From the cell containing the given text, extract its center point as (x, y) coordinate. 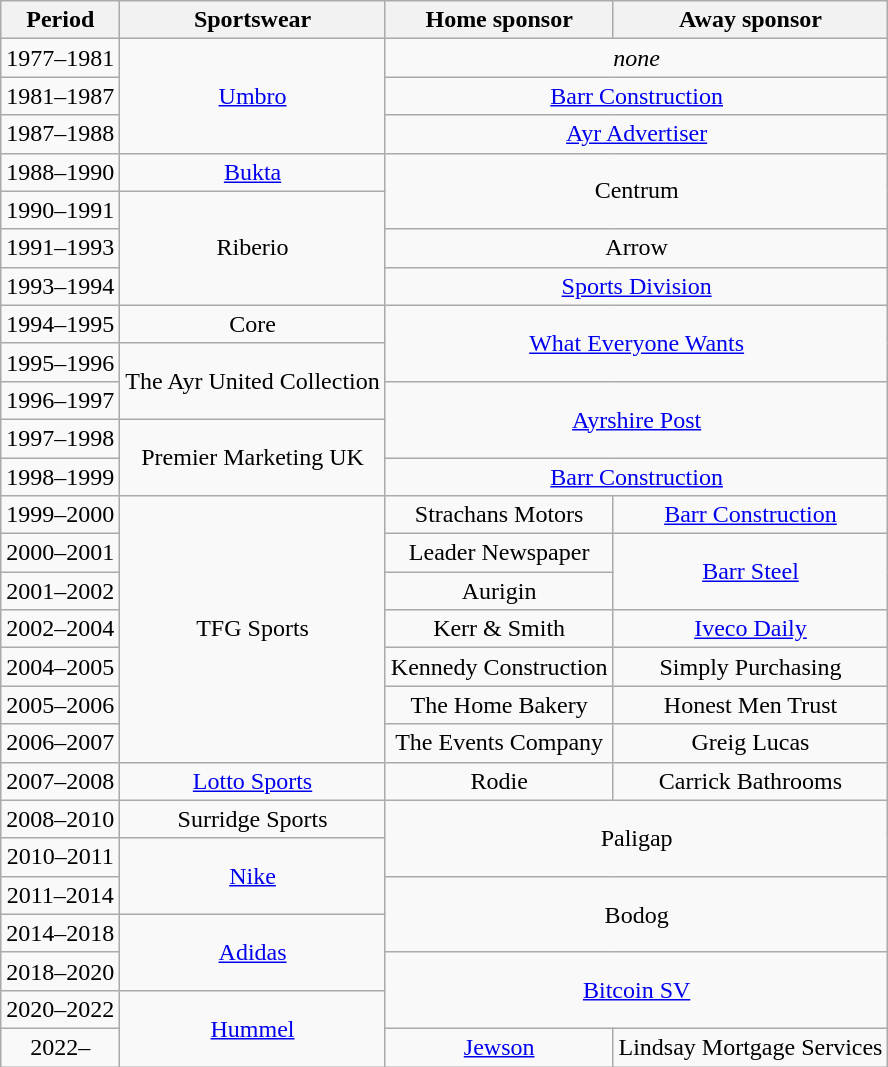
Core (252, 324)
Riberio (252, 248)
Home sponsor (499, 20)
2011–2014 (60, 895)
1995–1996 (60, 362)
Umbro (252, 96)
1991–1993 (60, 248)
1994–1995 (60, 324)
1988–1990 (60, 172)
Jewson (499, 1047)
The Ayr United Collection (252, 381)
Iveco Daily (750, 629)
Lindsay Mortgage Services (750, 1047)
The Events Company (499, 743)
2020–2022 (60, 1009)
Period (60, 20)
none (636, 58)
2007–2008 (60, 781)
The Home Bakery (499, 705)
2004–2005 (60, 667)
Carrick Bathrooms (750, 781)
Paligap (636, 838)
Leader Newspaper (499, 553)
1997–1998 (60, 438)
What Everyone Wants (636, 343)
Centrum (636, 191)
Simply Purchasing (750, 667)
Arrow (636, 248)
1990–1991 (60, 210)
Bukta (252, 172)
1987–1988 (60, 134)
Greig Lucas (750, 743)
TFG Sports (252, 629)
Barr Steel (750, 572)
Lotto Sports (252, 781)
2018–2020 (60, 971)
1993–1994 (60, 286)
2002–2004 (60, 629)
Kennedy Construction (499, 667)
Adidas (252, 952)
2000–2001 (60, 553)
Bodog (636, 914)
Aurigin (499, 591)
2006–2007 (60, 743)
Surridge Sports (252, 819)
1977–1981 (60, 58)
Honest Men Trust (750, 705)
2010–2011 (60, 857)
Nike (252, 876)
Hummel (252, 1028)
2005–2006 (60, 705)
1999–2000 (60, 515)
2014–2018 (60, 933)
1996–1997 (60, 400)
Kerr & Smith (499, 629)
Premier Marketing UK (252, 457)
1981–1987 (60, 96)
Sports Division (636, 286)
1998–1999 (60, 477)
Ayrshire Post (636, 419)
Sportswear (252, 20)
Away sponsor (750, 20)
2022– (60, 1047)
Ayr Advertiser (636, 134)
Strachans Motors (499, 515)
2001–2002 (60, 591)
Rodie (499, 781)
Bitcoin SV (636, 990)
2008–2010 (60, 819)
